Search for the cell housing the specified text and yield its [x, y] center coordinate. 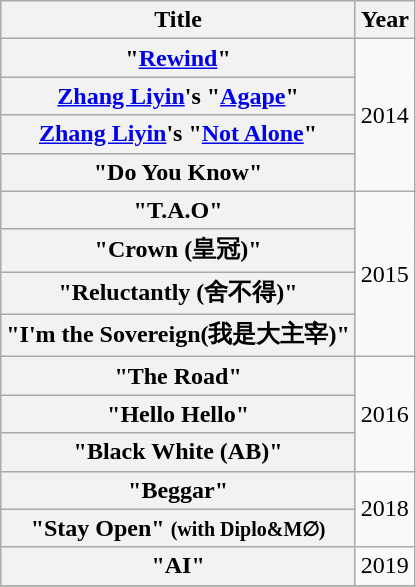
Zhang Liyin's "Agape" [178, 96]
"Beggar" [178, 490]
"The Road" [178, 376]
"Do You Know" [178, 172]
2016 [384, 414]
Zhang Liyin's "Not Alone" [178, 134]
2014 [384, 115]
"AI" [178, 566]
"Hello Hello" [178, 414]
"T.A.O" [178, 210]
"Stay Open" (with Diplo&M∅) [178, 528]
"Reluctantly (舍不得)" [178, 294]
Year [384, 20]
"Rewind" [178, 58]
2018 [384, 509]
"Crown (皇冠)" [178, 250]
2015 [384, 274]
Title [178, 20]
2019 [384, 566]
"I'm the Sovereign(我是大主宰)" [178, 336]
"Black White (AB)" [178, 452]
